Scan for the cell matching the given text and deliver its [x, y] coordinate at center. 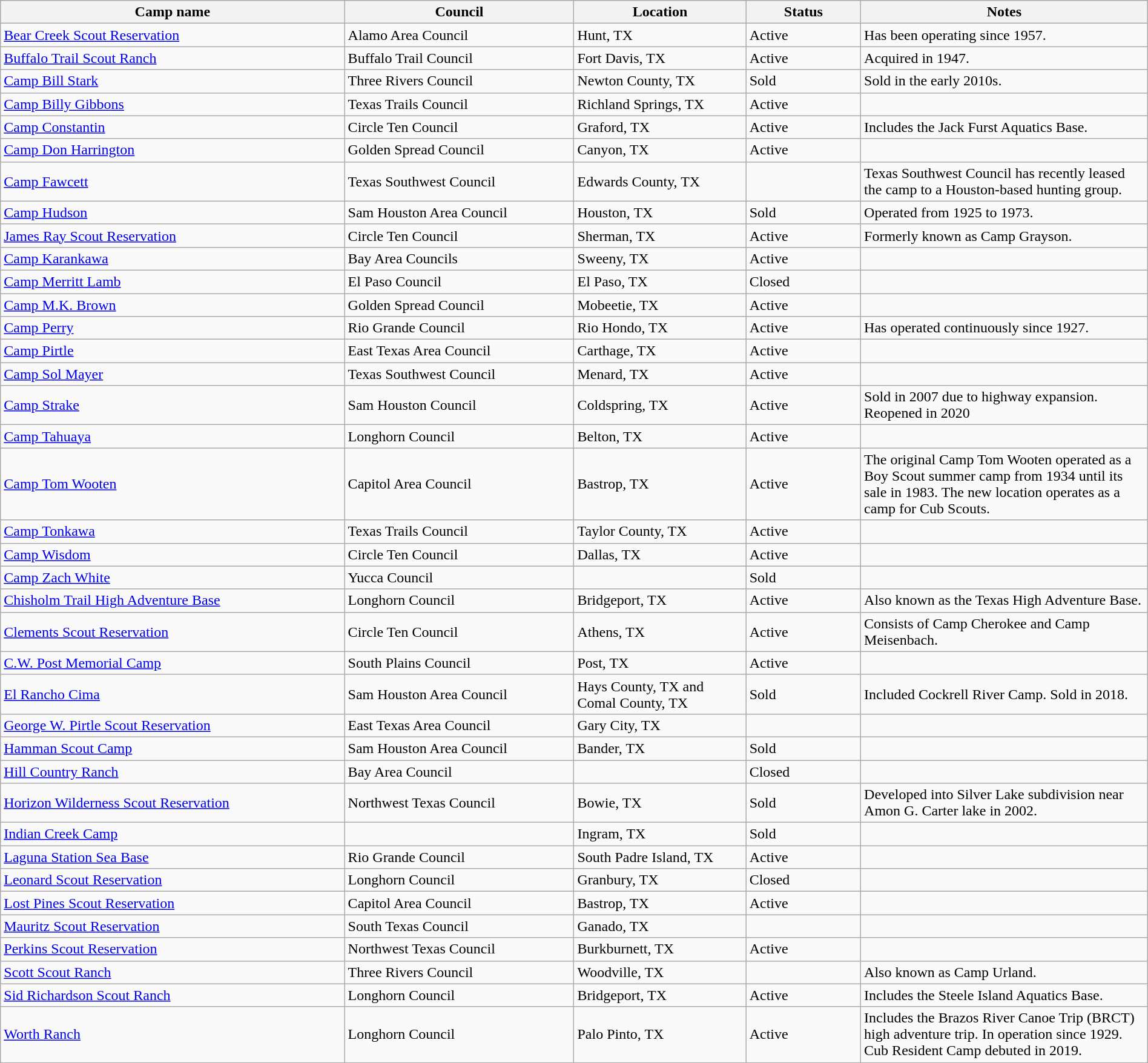
Hunt, TX [660, 35]
Hamman Scout Camp [173, 748]
Camp Wisdom [173, 555]
Mauritz Scout Reservation [173, 926]
Rio Hondo, TX [660, 328]
Houston, TX [660, 212]
Richland Springs, TX [660, 104]
Camp Tonkawa [173, 531]
Worth Ranch [173, 1035]
Hays County, TX and Comal County, TX [660, 694]
C.W. Post Memorial Camp [173, 663]
Canyon, TX [660, 150]
Has operated continuously since 1927. [1005, 328]
Burkburnett, TX [660, 949]
Gary City, TX [660, 725]
Camp Karankawa [173, 258]
Bay Area Councils [459, 258]
Includes the Steele Island Aquatics Base. [1005, 995]
Palo Pinto, TX [660, 1035]
Yucca Council [459, 578]
Location [660, 12]
Fort Davis, TX [660, 58]
Taylor County, TX [660, 531]
Camp Merritt Lamb [173, 281]
Post, TX [660, 663]
Mobeetie, TX [660, 304]
Laguna Station Sea Base [173, 857]
Perkins Scout Reservation [173, 949]
Lost Pines Scout Reservation [173, 903]
Camp Fawcett [173, 182]
El Paso, TX [660, 281]
Sold in 2007 due to highway expansion. Reopened in 2020 [1005, 406]
Camp Don Harrington [173, 150]
Includes the Jack Furst Aquatics Base. [1005, 127]
Camp Pirtle [173, 351]
Bay Area Council [459, 772]
Buffalo Trail Council [459, 58]
Bander, TX [660, 748]
Sherman, TX [660, 235]
Coldspring, TX [660, 406]
Granbury, TX [660, 880]
Newton County, TX [660, 81]
Camp Hudson [173, 212]
Sold in the early 2010s. [1005, 81]
Camp name [173, 12]
Hill Country Ranch [173, 772]
South Padre Island, TX [660, 857]
Athens, TX [660, 632]
Included Cockrell River Camp. Sold in 2018. [1005, 694]
Council [459, 12]
Scott Scout Ranch [173, 972]
Camp Zach White [173, 578]
Graford, TX [660, 127]
Camp Tom Wooten [173, 484]
Also known as Camp Urland. [1005, 972]
Also known as the Texas High Adventure Base. [1005, 601]
Bowie, TX [660, 803]
James Ray Scout Reservation [173, 235]
Dallas, TX [660, 555]
Sam Houston Council [459, 406]
Bear Creek Scout Reservation [173, 35]
Camp Perry [173, 328]
Buffalo Trail Scout Ranch [173, 58]
Notes [1005, 12]
Woodville, TX [660, 972]
Camp Bill Stark [173, 81]
Status [803, 12]
Texas Southwest Council has recently leased the camp to a Houston-based hunting group. [1005, 182]
Camp Strake [173, 406]
South Plains Council [459, 663]
Camp Billy Gibbons [173, 104]
Acquired in 1947. [1005, 58]
Ganado, TX [660, 926]
El Paso Council [459, 281]
Sweeny, TX [660, 258]
Belton, TX [660, 436]
Ingram, TX [660, 834]
Clements Scout Reservation [173, 632]
Camp Tahuaya [173, 436]
Chisholm Trail High Adventure Base [173, 601]
Leonard Scout Reservation [173, 880]
George W. Pirtle Scout Reservation [173, 725]
Has been operating since 1957. [1005, 35]
Alamo Area Council [459, 35]
Developed into Silver Lake subdivision near Amon G. Carter lake in 2002. [1005, 803]
El Rancho Cima [173, 694]
Sid Richardson Scout Ranch [173, 995]
Carthage, TX [660, 351]
Horizon Wilderness Scout Reservation [173, 803]
Indian Creek Camp [173, 834]
Camp M.K. Brown [173, 304]
Camp Constantin [173, 127]
Consists of Camp Cherokee and Camp Meisenbach. [1005, 632]
Operated from 1925 to 1973. [1005, 212]
Includes the Brazos River Canoe Trip (BRCT) high adventure trip. In operation since 1929. Cub Resident Camp debuted in 2019. [1005, 1035]
Camp Sol Mayer [173, 374]
Menard, TX [660, 374]
South Texas Council [459, 926]
Edwards County, TX [660, 182]
Formerly known as Camp Grayson. [1005, 235]
